For the text-containing cell, return its midpoint in (x, y) coordinate format. 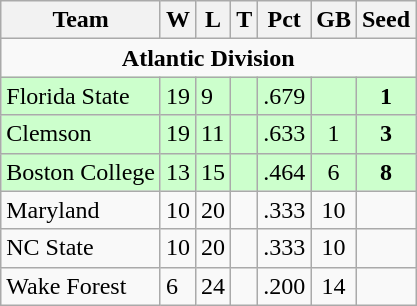
Pct (284, 20)
11 (214, 134)
Seed (386, 20)
.633 (284, 134)
15 (214, 172)
14 (334, 286)
Atlantic Division (208, 58)
.679 (284, 96)
W (178, 20)
T (244, 20)
Wake Forest (81, 286)
Maryland (81, 210)
9 (214, 96)
Boston College (81, 172)
Team (81, 20)
L (214, 20)
8 (386, 172)
13 (178, 172)
GB (334, 20)
3 (386, 134)
24 (214, 286)
NC State (81, 248)
.464 (284, 172)
.200 (284, 286)
Clemson (81, 134)
Florida State (81, 96)
